Extract the (x, y) coordinate from the center of the cell holding the provided text.  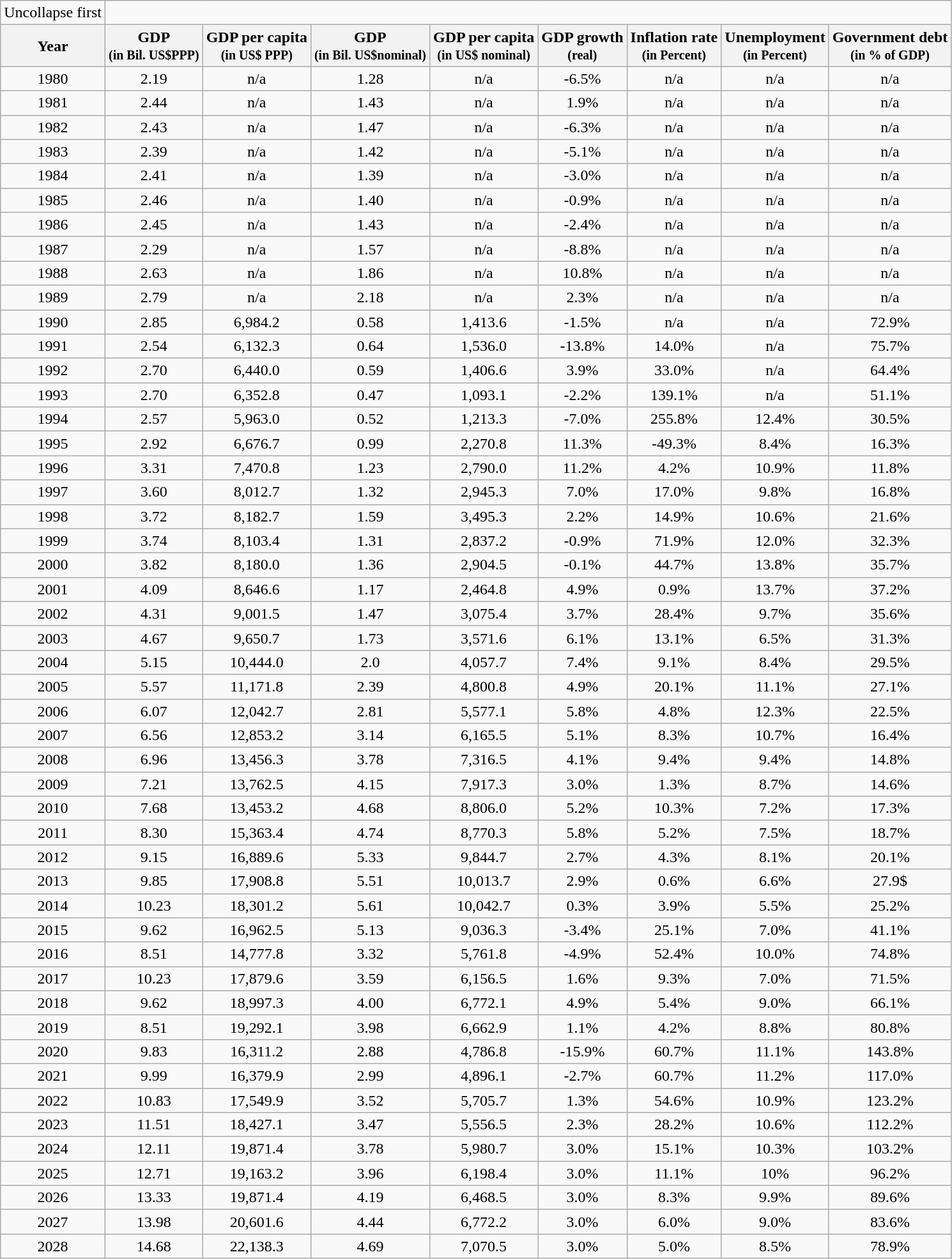
22,138.3 (257, 1246)
13.8% (775, 565)
-3.4% (583, 930)
-6.5% (583, 79)
1984 (53, 176)
-6.3% (583, 127)
1,093.1 (483, 395)
2,837.2 (483, 541)
9.7% (775, 614)
3.14 (370, 736)
29.5% (890, 662)
2001 (53, 589)
6.6% (775, 881)
6.96 (153, 760)
3.7% (583, 614)
4.3% (674, 857)
5.5% (775, 906)
9,001.5 (257, 614)
6,468.5 (483, 1198)
4,800.8 (483, 686)
6,156.5 (483, 978)
3,075.4 (483, 614)
17,549.9 (257, 1100)
6,772.2 (483, 1222)
6.5% (775, 638)
4.15 (370, 784)
2022 (53, 1100)
12.3% (775, 711)
14.8% (890, 760)
2.45 (153, 224)
2,790.0 (483, 468)
7,470.8 (257, 468)
5.61 (370, 906)
2.57 (153, 419)
2027 (53, 1222)
2.9% (583, 881)
5.33 (370, 857)
1982 (53, 127)
6,132.3 (257, 346)
5.13 (370, 930)
16.4% (890, 736)
1999 (53, 541)
5,705.7 (483, 1100)
-3.0% (583, 176)
2.79 (153, 297)
8.5% (775, 1246)
51.1% (890, 395)
1.9% (583, 103)
3.31 (153, 468)
14.68 (153, 1246)
3.98 (370, 1027)
44.7% (674, 565)
16.8% (890, 492)
0.58 (370, 321)
1987 (53, 249)
112.2% (890, 1125)
6.56 (153, 736)
8.1% (775, 857)
13,456.3 (257, 760)
Government debt(in % of GDP) (890, 46)
2008 (53, 760)
0.99 (370, 444)
4,057.7 (483, 662)
1.6% (583, 978)
1993 (53, 395)
5,556.5 (483, 1125)
10% (775, 1173)
2.29 (153, 249)
2.19 (153, 79)
2007 (53, 736)
1.40 (370, 200)
7.68 (153, 808)
2.2% (583, 516)
4.19 (370, 1198)
13,762.5 (257, 784)
7,070.5 (483, 1246)
6,440.0 (257, 371)
2012 (53, 857)
16,379.9 (257, 1076)
10,013.7 (483, 881)
10,042.7 (483, 906)
9,650.7 (257, 638)
2.88 (370, 1051)
66.1% (890, 1003)
-2.4% (583, 224)
11.8% (890, 468)
1981 (53, 103)
17.3% (890, 808)
3.74 (153, 541)
123.2% (890, 1100)
Year (53, 46)
1.17 (370, 589)
2005 (53, 686)
31.3% (890, 638)
8,180.0 (257, 565)
4.74 (370, 833)
3.52 (370, 1100)
1.36 (370, 565)
7,316.5 (483, 760)
78.9% (890, 1246)
-5.1% (583, 151)
-8.8% (583, 249)
0.47 (370, 395)
5.15 (153, 662)
96.2% (890, 1173)
9.99 (153, 1076)
6,662.9 (483, 1027)
1991 (53, 346)
18,997.3 (257, 1003)
5,577.1 (483, 711)
10.8% (583, 273)
9,844.7 (483, 857)
GDP per capita(in US$ PPP) (257, 46)
GDP growth(real) (583, 46)
1986 (53, 224)
1.31 (370, 541)
4.44 (370, 1222)
2.43 (153, 127)
5,963.0 (257, 419)
4,786.8 (483, 1051)
2010 (53, 808)
2000 (53, 565)
27.9$ (890, 881)
12,042.7 (257, 711)
72.9% (890, 321)
8,103.4 (257, 541)
6.0% (674, 1222)
10,444.0 (257, 662)
11.3% (583, 444)
2004 (53, 662)
117.0% (890, 1076)
18,301.2 (257, 906)
1.86 (370, 273)
1.42 (370, 151)
25.2% (890, 906)
2.92 (153, 444)
2,945.3 (483, 492)
28.2% (674, 1125)
3.82 (153, 565)
5.57 (153, 686)
2.54 (153, 346)
4,896.1 (483, 1076)
1.59 (370, 516)
GDP per capita(in US$ nominal) (483, 46)
4.69 (370, 1246)
35.6% (890, 614)
19,292.1 (257, 1027)
11.51 (153, 1125)
12.11 (153, 1149)
14,777.8 (257, 954)
16.3% (890, 444)
54.6% (674, 1100)
2015 (53, 930)
GDP(in Bil. US$nominal) (370, 46)
2,464.8 (483, 589)
-15.9% (583, 1051)
5,980.7 (483, 1149)
2020 (53, 1051)
13,453.2 (257, 808)
2.44 (153, 103)
1.1% (583, 1027)
2024 (53, 1149)
3.59 (370, 978)
20,601.6 (257, 1222)
9.3% (674, 978)
5.1% (583, 736)
0.64 (370, 346)
6,772.1 (483, 1003)
64.4% (890, 371)
8,770.3 (483, 833)
1.39 (370, 176)
9,036.3 (483, 930)
-2.7% (583, 1076)
2017 (53, 978)
30.5% (890, 419)
14.0% (674, 346)
2.99 (370, 1076)
17.0% (674, 492)
9.15 (153, 857)
3.47 (370, 1125)
2025 (53, 1173)
1994 (53, 419)
8,806.0 (483, 808)
-13.8% (583, 346)
11,171.8 (257, 686)
10.0% (775, 954)
4.8% (674, 711)
9.83 (153, 1051)
1,406.6 (483, 371)
13.33 (153, 1198)
1,213.3 (483, 419)
4.31 (153, 614)
9.9% (775, 1198)
2028 (53, 1246)
75.7% (890, 346)
1983 (53, 151)
83.6% (890, 1222)
1985 (53, 200)
1990 (53, 321)
35.7% (890, 565)
1,413.6 (483, 321)
74.8% (890, 954)
8.30 (153, 833)
14.6% (890, 784)
255.8% (674, 419)
4.68 (370, 808)
9.8% (775, 492)
2006 (53, 711)
2021 (53, 1076)
2,270.8 (483, 444)
2018 (53, 1003)
2.41 (153, 176)
2002 (53, 614)
37.2% (890, 589)
1.73 (370, 638)
2.7% (583, 857)
41.1% (890, 930)
2003 (53, 638)
0.59 (370, 371)
1998 (53, 516)
89.6% (890, 1198)
17,879.6 (257, 978)
2023 (53, 1125)
18.7% (890, 833)
18,427.1 (257, 1125)
Inflation rate(in Percent) (674, 46)
3,495.3 (483, 516)
17,908.8 (257, 881)
2026 (53, 1198)
0.6% (674, 881)
8,646.6 (257, 589)
15.1% (674, 1149)
22.5% (890, 711)
6,198.4 (483, 1173)
10.83 (153, 1100)
3.72 (153, 516)
9.85 (153, 881)
12.4% (775, 419)
25.1% (674, 930)
7.2% (775, 808)
1980 (53, 79)
-49.3% (674, 444)
GDP(in Bil. US$PPP) (153, 46)
3.96 (370, 1173)
16,311.2 (257, 1051)
2009 (53, 784)
-0.1% (583, 565)
1997 (53, 492)
2016 (53, 954)
1996 (53, 468)
2.85 (153, 321)
27.1% (890, 686)
3.32 (370, 954)
5.0% (674, 1246)
12,853.2 (257, 736)
0.3% (583, 906)
13.98 (153, 1222)
6,676.7 (257, 444)
6,352.8 (257, 395)
0.9% (674, 589)
8.8% (775, 1027)
-1.5% (583, 321)
19,163.2 (257, 1173)
8,012.7 (257, 492)
3.60 (153, 492)
2013 (53, 881)
Uncollapse first (53, 13)
9.1% (674, 662)
28.4% (674, 614)
3,571.6 (483, 638)
33.0% (674, 371)
21.6% (890, 516)
6.1% (583, 638)
103.2% (890, 1149)
13.1% (674, 638)
4.09 (153, 589)
-2.2% (583, 395)
8,182.7 (257, 516)
2011 (53, 833)
71.5% (890, 978)
0.52 (370, 419)
139.1% (674, 395)
32.3% (890, 541)
6,165.5 (483, 736)
5.51 (370, 881)
5,761.8 (483, 954)
7.21 (153, 784)
13.7% (775, 589)
2.0 (370, 662)
16,889.6 (257, 857)
1995 (53, 444)
1,536.0 (483, 346)
52.4% (674, 954)
2.81 (370, 711)
2.18 (370, 297)
12.71 (153, 1173)
4.67 (153, 638)
7,917.3 (483, 784)
8.7% (775, 784)
143.8% (890, 1051)
1.28 (370, 79)
1.23 (370, 468)
16,962.5 (257, 930)
12.0% (775, 541)
4.00 (370, 1003)
7.5% (775, 833)
2014 (53, 906)
80.8% (890, 1027)
2.46 (153, 200)
7.4% (583, 662)
1988 (53, 273)
4.1% (583, 760)
14.9% (674, 516)
1992 (53, 371)
-4.9% (583, 954)
6,984.2 (257, 321)
10.7% (775, 736)
1.57 (370, 249)
15,363.4 (257, 833)
2,904.5 (483, 565)
-7.0% (583, 419)
Unemployment(in Percent) (775, 46)
6.07 (153, 711)
1.32 (370, 492)
2019 (53, 1027)
71.9% (674, 541)
1989 (53, 297)
2.63 (153, 273)
5.4% (674, 1003)
